Determine the [x, y] coordinate at the center of the cell enclosing the given text.  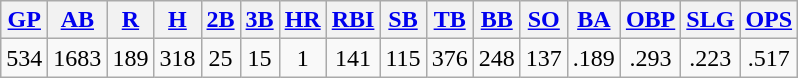
25 [220, 58]
HR [302, 20]
RBI [353, 20]
SLG [710, 20]
.189 [594, 58]
GP [24, 20]
BB [496, 20]
115 [403, 58]
1683 [78, 58]
OPS [769, 20]
189 [130, 58]
BA [594, 20]
OBP [650, 20]
R [130, 20]
1 [302, 58]
SO [544, 20]
.517 [769, 58]
318 [178, 58]
137 [544, 58]
SB [403, 20]
.293 [650, 58]
248 [496, 58]
3B [260, 20]
H [178, 20]
376 [450, 58]
534 [24, 58]
2B [220, 20]
.223 [710, 58]
141 [353, 58]
15 [260, 58]
AB [78, 20]
TB [450, 20]
